Provide the (x, y) coordinate of the cell's center where the given text is located.  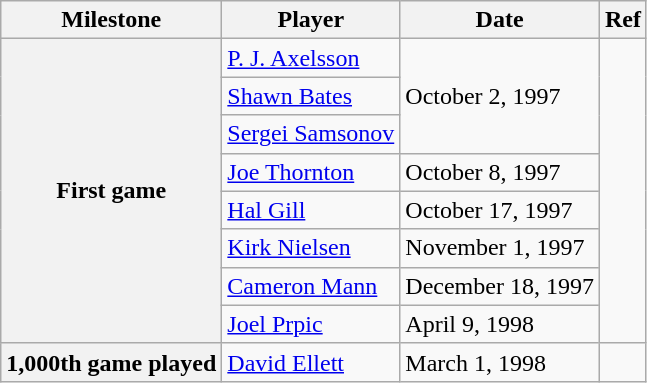
David Ellett (311, 362)
Cameron Mann (311, 286)
Kirk Nielsen (311, 248)
October 2, 1997 (500, 96)
First game (112, 191)
Milestone (112, 20)
March 1, 1998 (500, 362)
1,000th game played (112, 362)
October 8, 1997 (500, 172)
December 18, 1997 (500, 286)
P. J. Axelsson (311, 58)
Joe Thornton (311, 172)
Hal Gill (311, 210)
April 9, 1998 (500, 324)
Shawn Bates (311, 96)
Player (311, 20)
Date (500, 20)
Ref (622, 20)
Joel Prpic (311, 324)
October 17, 1997 (500, 210)
Sergei Samsonov (311, 134)
November 1, 1997 (500, 248)
